Capture the cell that displays the provided text and extract its (X, Y) central coordinate. 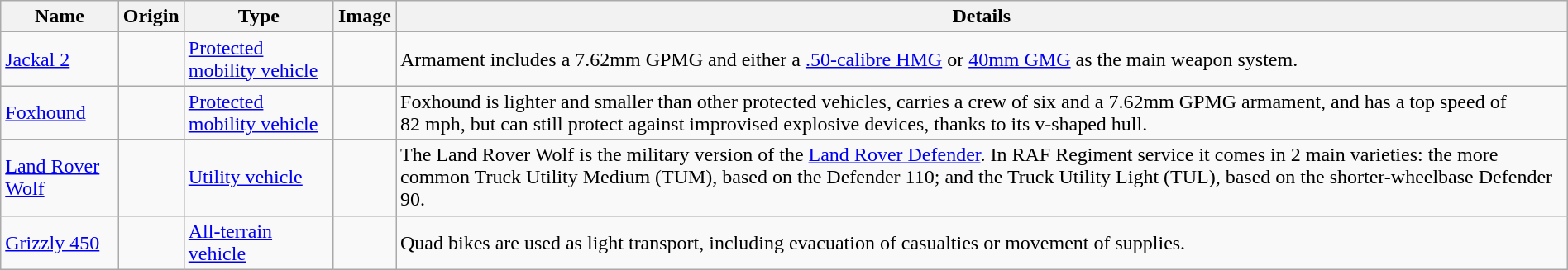
Utility vehicle (258, 178)
Image (364, 17)
Jackal 2 (60, 59)
Land Rover Wolf (60, 178)
Armament includes a 7.62mm GPMG and either a .50-calibre HMG or 40mm GMG as the main weapon system. (981, 59)
Foxhound (60, 112)
Grizzly 450 (60, 243)
Details (981, 17)
Quad bikes are used as light transport, including evacuation of casualties or movement of supplies. (981, 243)
Type (258, 17)
Name (60, 17)
All-terrain vehicle (258, 243)
Origin (151, 17)
